Scan for the cell matching the given text and deliver its [X, Y] coordinate at center. 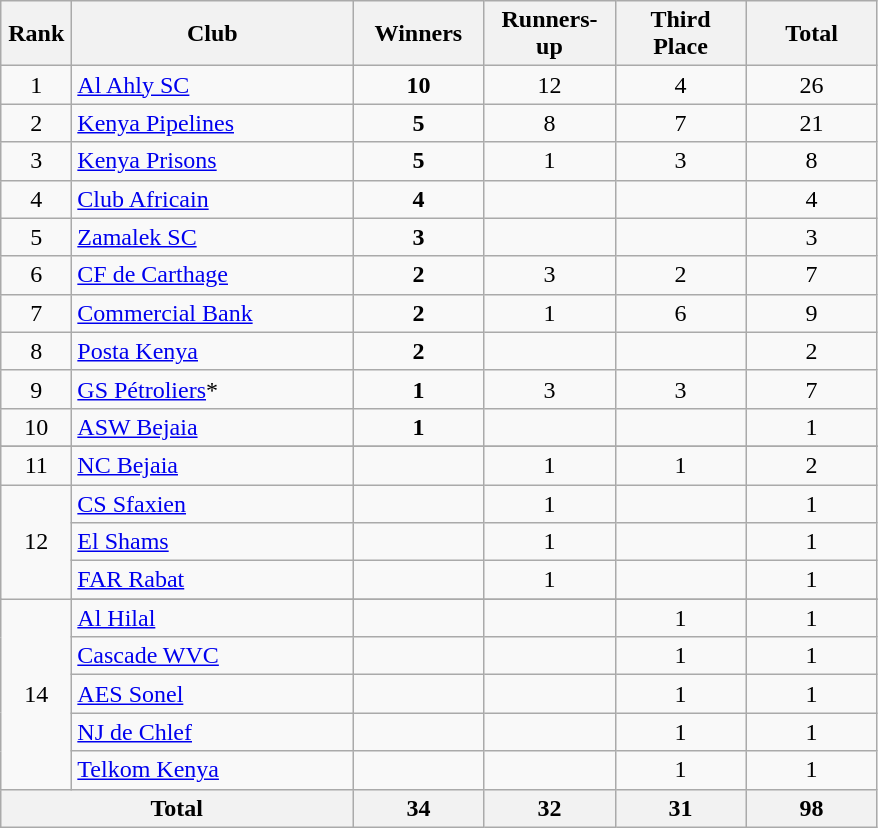
Runners-up [550, 34]
Club Africain [212, 199]
CS Sfaxien [212, 503]
98 [812, 808]
31 [680, 808]
32 [550, 808]
Kenya Prisons [212, 161]
14 [36, 694]
26 [812, 85]
Posta Kenya [212, 351]
Telkom Kenya [212, 770]
El Shams [212, 542]
Rank [36, 34]
Zamalek SC [212, 237]
CF de Carthage [212, 275]
11 [36, 465]
21 [812, 123]
NJ de Chlef [212, 732]
Winners [418, 34]
34 [418, 808]
Cascade WVC [212, 656]
Club [212, 34]
AES Sonel [212, 694]
ASW Bejaia [212, 427]
Al Ahly SC [212, 85]
FAR Rabat [212, 580]
Commercial Bank [212, 313]
Third Place [680, 34]
GS Pétroliers* [212, 389]
Al Hilal [212, 618]
NC Bejaia [212, 465]
Kenya Pipelines [212, 123]
